Find where the given text appears and provide that cell's center as [x, y] coordinate. 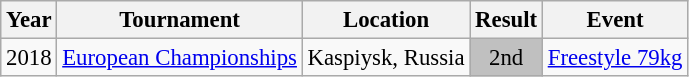
Result [506, 20]
Kaspiysk, Russia [386, 58]
Freestyle 79kg [614, 58]
Year [29, 20]
2018 [29, 58]
European Championships [180, 58]
Event [614, 20]
Location [386, 20]
Tournament [180, 20]
2nd [506, 58]
